Determine the (X, Y) coordinate at the center of the cell enclosing the given text.  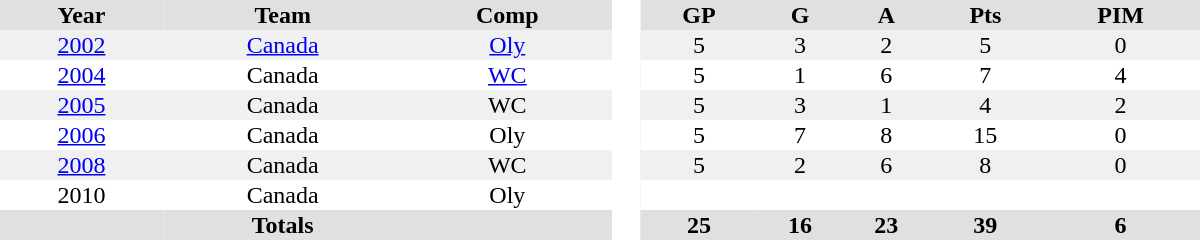
Comp (507, 15)
39 (985, 225)
25 (699, 225)
G (800, 15)
15 (985, 135)
Pts (985, 15)
2010 (82, 195)
Totals (283, 225)
16 (800, 225)
23 (886, 225)
Team (283, 15)
2005 (82, 105)
PIM (1120, 15)
A (886, 15)
2008 (82, 165)
Year (82, 15)
2006 (82, 135)
2002 (82, 45)
GP (699, 15)
2004 (82, 75)
